Extract the [x, y] coordinate from the center of the cell holding the provided text.  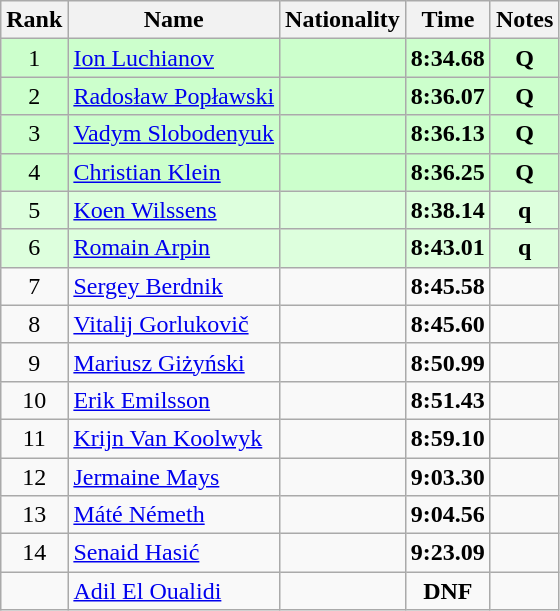
Sergey Berdnik [174, 286]
Ion Luchianov [174, 58]
Vadym Slobodenyuk [174, 134]
8 [34, 324]
Erik Emilsson [174, 400]
9:03.30 [448, 477]
8:38.14 [448, 210]
Máté Németh [174, 515]
4 [34, 172]
5 [34, 210]
14 [34, 553]
12 [34, 477]
Mariusz Giżyński [174, 362]
2 [34, 96]
Notes [524, 20]
Nationality [343, 20]
9 [34, 362]
8:45.58 [448, 286]
Radosław Popławski [174, 96]
8:43.01 [448, 248]
Krijn Van Koolwyk [174, 438]
Name [174, 20]
1 [34, 58]
8:50.99 [448, 362]
9:04.56 [448, 515]
8:36.07 [448, 96]
Romain Arpin [174, 248]
8:36.25 [448, 172]
8:36.13 [448, 134]
8:59.10 [448, 438]
11 [34, 438]
7 [34, 286]
3 [34, 134]
13 [34, 515]
Adil El Oualidi [174, 591]
Rank [34, 20]
Senaid Hasić [174, 553]
DNF [448, 591]
10 [34, 400]
8:34.68 [448, 58]
6 [34, 248]
Vitalij Gorlukovič [174, 324]
8:51.43 [448, 400]
Jermaine Mays [174, 477]
Time [448, 20]
Koen Wilssens [174, 210]
9:23.09 [448, 553]
Christian Klein [174, 172]
8:45.60 [448, 324]
